Extract the (X, Y) coordinate from the center of the cell holding the provided text.  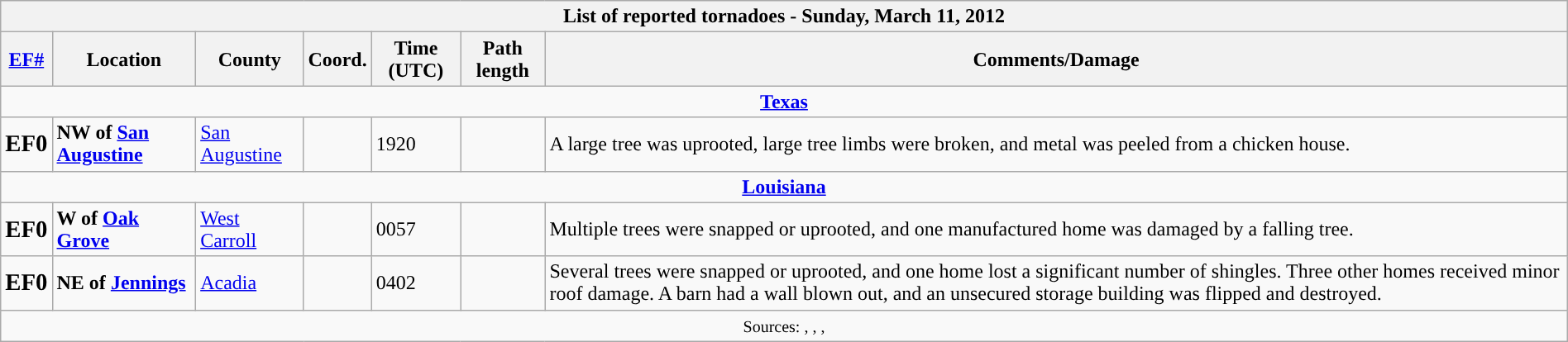
Coord. (337, 59)
West Carroll (250, 230)
W of Oak Grove (124, 230)
A large tree was uprooted, large tree limbs were broken, and metal was peeled from a chicken house. (1056, 144)
County (250, 59)
NW of San Augustine (124, 144)
Acadia (250, 283)
EF# (26, 59)
List of reported tornadoes - Sunday, March 11, 2012 (784, 17)
0057 (415, 230)
San Augustine (250, 144)
1920 (415, 144)
Location (124, 59)
NE of Jennings (124, 283)
0402 (415, 283)
Louisiana (784, 187)
Comments/Damage (1056, 59)
Multiple trees were snapped or uprooted, and one manufactured home was damaged by a falling tree. (1056, 230)
Sources: , , , (784, 325)
Texas (784, 102)
Path length (503, 59)
Time (UTC) (415, 59)
